Capture the cell that displays the provided text and extract its (X, Y) central coordinate. 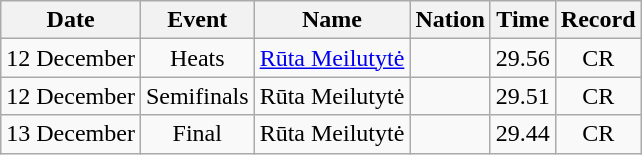
29.56 (522, 58)
Time (522, 20)
Semifinals (197, 96)
Event (197, 20)
Record (598, 20)
13 December (71, 134)
29.51 (522, 96)
Name (332, 20)
Final (197, 134)
Date (71, 20)
Heats (197, 58)
29.44 (522, 134)
Nation (450, 20)
